Search for the cell housing the specified text and yield its (x, y) center coordinate. 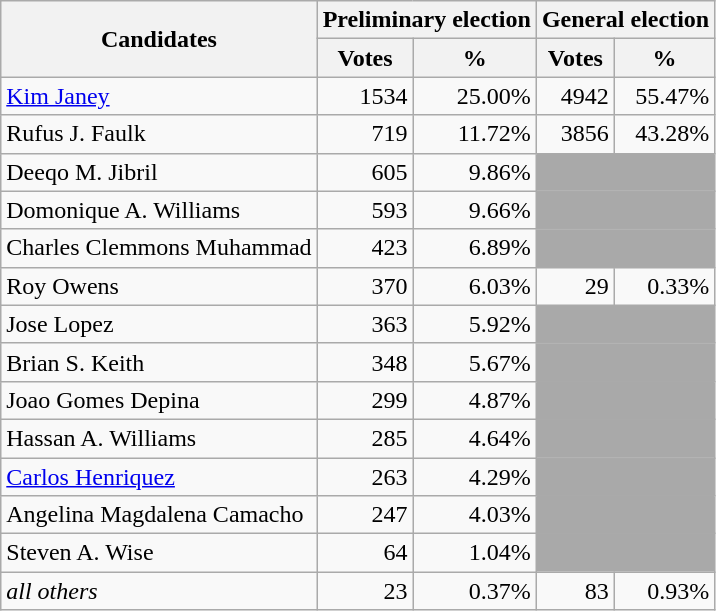
55.47% (664, 96)
Domonique A. Williams (159, 210)
4.64% (474, 438)
Angelina Magdalena Camacho (159, 515)
Deeqo M. Jibril (159, 172)
719 (365, 134)
Jose Lopez (159, 324)
Brian S. Keith (159, 362)
0.93% (664, 591)
0.37% (474, 591)
4.03% (474, 515)
1.04% (474, 553)
5.67% (474, 362)
Joao Gomes Depina (159, 400)
1534 (365, 96)
Candidates (159, 39)
Rufus J. Faulk (159, 134)
299 (365, 400)
363 (365, 324)
25.00% (474, 96)
263 (365, 477)
General election (625, 20)
423 (365, 248)
3856 (575, 134)
370 (365, 286)
4.29% (474, 477)
Preliminary election (426, 20)
Steven A. Wise (159, 553)
285 (365, 438)
5.92% (474, 324)
Roy Owens (159, 286)
29 (575, 286)
83 (575, 591)
Hassan A. Williams (159, 438)
Kim Janey (159, 96)
all others (159, 591)
Carlos Henriquez (159, 477)
64 (365, 553)
9.66% (474, 210)
593 (365, 210)
9.86% (474, 172)
247 (365, 515)
348 (365, 362)
Charles Clemmons Muhammad (159, 248)
0.33% (664, 286)
23 (365, 591)
6.89% (474, 248)
11.72% (474, 134)
43.28% (664, 134)
4.87% (474, 400)
4942 (575, 96)
605 (365, 172)
6.03% (474, 286)
